Pinpoint the cell where the given text exists, returning its (X, Y) midpoint coordinate. 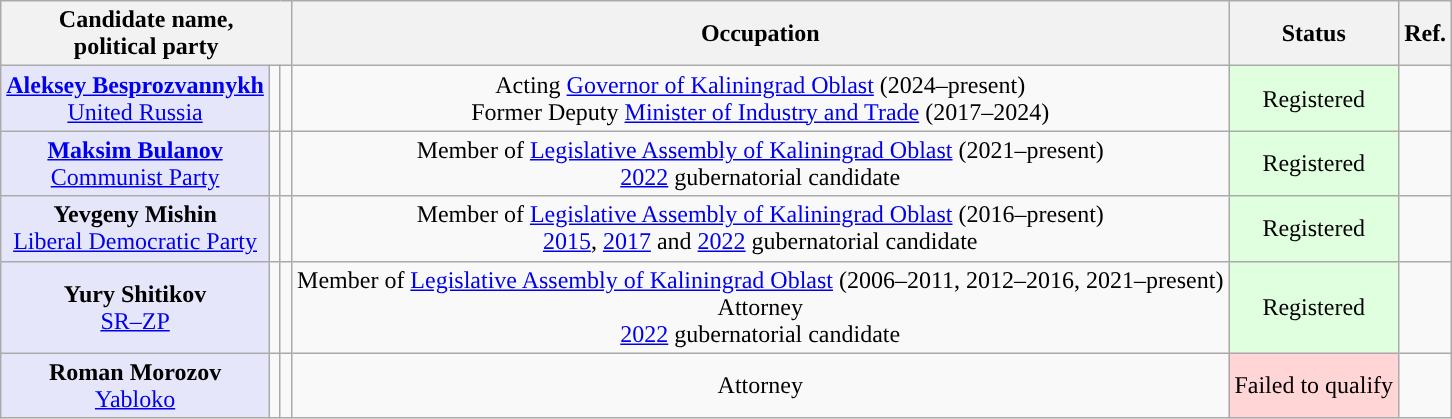
Yevgeny MishinLiberal Democratic Party (136, 228)
Roman MorozovYabloko (136, 386)
Member of Legislative Assembly of Kaliningrad Oblast (2016–present)2015, 2017 and 2022 gubernatorial candidate (760, 228)
Yury ShitikovSR–ZP (136, 307)
Attorney (760, 386)
Aleksey BesprozvannykhUnited Russia (136, 98)
Status (1314, 34)
Member of Legislative Assembly of Kaliningrad Oblast (2021–present)2022 gubernatorial candidate (760, 164)
Ref. (1426, 34)
Occupation (760, 34)
Maksim BulanovCommunist Party (136, 164)
Member of Legislative Assembly of Kaliningrad Oblast (2006–2011, 2012–2016, 2021–present)Attorney2022 gubernatorial candidate (760, 307)
Acting Governor of Kaliningrad Oblast (2024–present)Former Deputy Minister of Industry and Trade (2017–2024) (760, 98)
Candidate name,political party (146, 34)
Failed to qualify (1314, 386)
